Find where the given text appears and provide that cell's center as [X, Y] coordinate. 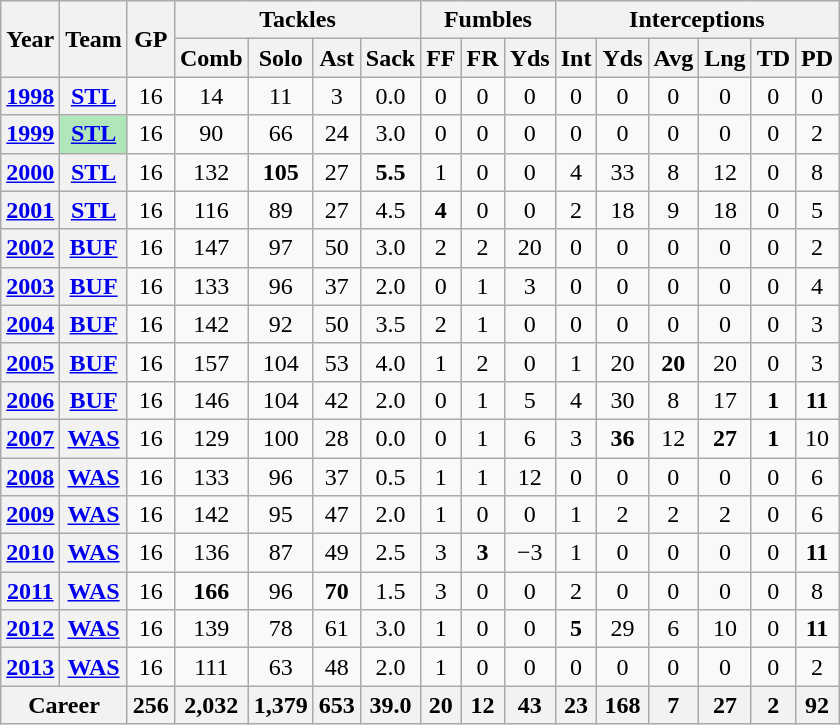
2012 [30, 629]
2002 [30, 248]
1998 [30, 96]
5.5 [390, 172]
−3 [530, 553]
78 [280, 629]
9 [674, 210]
147 [211, 248]
97 [280, 248]
39.0 [390, 705]
111 [211, 667]
Ast [336, 58]
95 [280, 515]
17 [725, 400]
Sack [390, 58]
FR [482, 58]
132 [211, 172]
90 [211, 134]
Tackles [297, 20]
1999 [30, 134]
70 [336, 591]
48 [336, 667]
7 [674, 705]
29 [622, 629]
4.0 [390, 362]
166 [211, 591]
49 [336, 553]
2000 [30, 172]
30 [622, 400]
Comb [211, 58]
2010 [30, 553]
157 [211, 362]
FF [441, 58]
2003 [30, 286]
33 [622, 172]
139 [211, 629]
105 [280, 172]
2001 [30, 210]
Fumbles [488, 20]
Int [576, 58]
2009 [30, 515]
2013 [30, 667]
0.5 [390, 477]
3.5 [390, 324]
36 [622, 438]
Lng [725, 58]
129 [211, 438]
23 [576, 705]
2007 [30, 438]
63 [280, 667]
1.5 [390, 591]
4.5 [390, 210]
PD [818, 58]
116 [211, 210]
Avg [674, 58]
136 [211, 553]
146 [211, 400]
TD [773, 58]
Career [64, 705]
43 [530, 705]
2004 [30, 324]
61 [336, 629]
2,032 [211, 705]
42 [336, 400]
47 [336, 515]
89 [280, 210]
256 [150, 705]
14 [211, 96]
2.5 [390, 553]
Solo [280, 58]
1,379 [280, 705]
Team [94, 39]
Interceptions [696, 20]
2005 [30, 362]
2008 [30, 477]
653 [336, 705]
28 [336, 438]
2011 [30, 591]
53 [336, 362]
2006 [30, 400]
100 [280, 438]
66 [280, 134]
Year [30, 39]
87 [280, 553]
168 [622, 705]
24 [336, 134]
GP [150, 39]
